Extract the (X, Y) coordinate from the center of the cell holding the provided text.  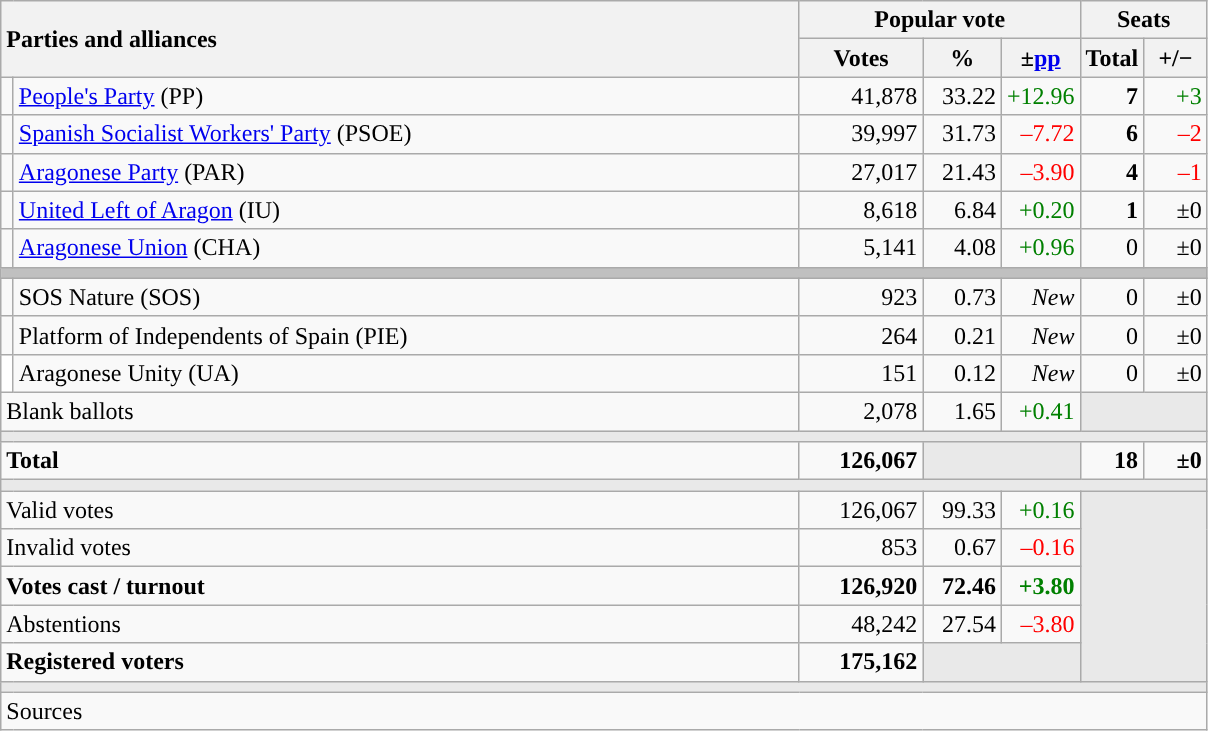
0.73 (962, 297)
+0.41 (1040, 411)
5,141 (861, 248)
0.67 (962, 548)
Votes (861, 58)
6 (1112, 134)
–3.90 (1040, 172)
+12.96 (1040, 96)
Votes cast / turnout (400, 586)
33.22 (962, 96)
±pp (1040, 58)
+3 (1176, 96)
–3.80 (1040, 624)
–0.16 (1040, 548)
151 (861, 373)
Registered voters (400, 662)
+/− (1176, 58)
+0.16 (1040, 510)
–7.72 (1040, 134)
% (962, 58)
48,242 (861, 624)
Seats (1144, 20)
+0.20 (1040, 210)
Parties and alliances (400, 39)
7 (1112, 96)
31.73 (962, 134)
Invalid votes (400, 548)
Popular vote (940, 20)
Aragonese Union (CHA) (406, 248)
+3.80 (1040, 586)
United Left of Aragon (IU) (406, 210)
0.12 (962, 373)
Sources (604, 711)
Blank ballots (400, 411)
1.65 (962, 411)
6.84 (962, 210)
923 (861, 297)
264 (861, 335)
Abstentions (400, 624)
People's Party (PP) (406, 96)
41,878 (861, 96)
853 (861, 548)
+0.96 (1040, 248)
27,017 (861, 172)
Aragonese Party (PAR) (406, 172)
SOS Nature (SOS) (406, 297)
Spanish Socialist Workers' Party (PSOE) (406, 134)
4 (1112, 172)
–2 (1176, 134)
Platform of Independents of Spain (PIE) (406, 335)
175,162 (861, 662)
1 (1112, 210)
39,997 (861, 134)
8,618 (861, 210)
126,920 (861, 586)
Valid votes (400, 510)
18 (1112, 461)
Aragonese Unity (UA) (406, 373)
72.46 (962, 586)
2,078 (861, 411)
27.54 (962, 624)
99.33 (962, 510)
–1 (1176, 172)
0.21 (962, 335)
21.43 (962, 172)
4.08 (962, 248)
